Capture the cell that displays the provided text and extract its (x, y) central coordinate. 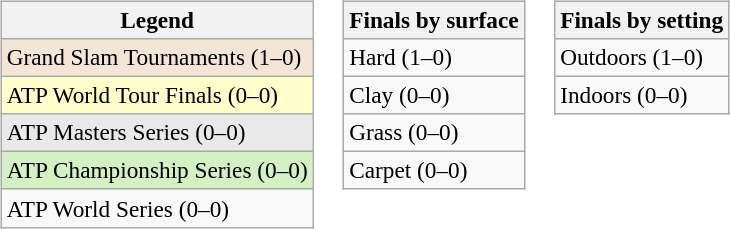
Outdoors (1–0) (642, 57)
Finals by surface (434, 20)
Grass (0–0) (434, 133)
Indoors (0–0) (642, 95)
ATP World Series (0–0) (157, 208)
Legend (157, 20)
Carpet (0–0) (434, 171)
ATP World Tour Finals (0–0) (157, 95)
ATP Masters Series (0–0) (157, 133)
ATP Championship Series (0–0) (157, 171)
Finals by setting (642, 20)
Hard (1–0) (434, 57)
Grand Slam Tournaments (1–0) (157, 57)
Clay (0–0) (434, 95)
